Output the [X, Y] coordinate of the center of the cell containing the given text.  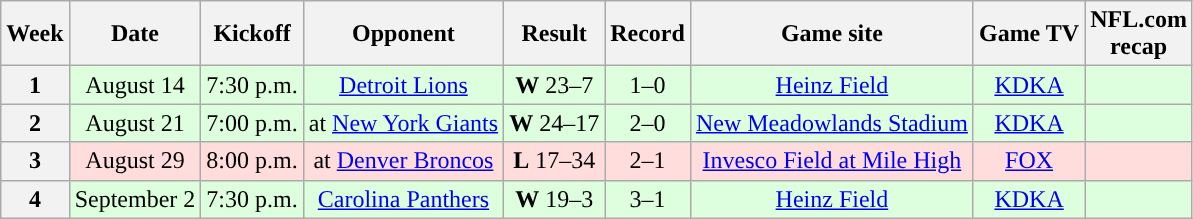
Date [135, 34]
2 [35, 123]
7:00 p.m. [252, 123]
4 [35, 199]
Kickoff [252, 34]
Opponent [403, 34]
1–0 [648, 85]
Game TV [1028, 34]
2–0 [648, 123]
New Meadowlands Stadium [832, 123]
3 [35, 161]
W 23–7 [554, 85]
Week [35, 34]
Result [554, 34]
at New York Giants [403, 123]
FOX [1028, 161]
W 24–17 [554, 123]
Game site [832, 34]
September 2 [135, 199]
Carolina Panthers [403, 199]
Invesco Field at Mile High [832, 161]
3–1 [648, 199]
W 19–3 [554, 199]
August 21 [135, 123]
NFL.comrecap [1139, 34]
8:00 p.m. [252, 161]
at Denver Broncos [403, 161]
Detroit Lions [403, 85]
Record [648, 34]
2–1 [648, 161]
August 29 [135, 161]
August 14 [135, 85]
L 17–34 [554, 161]
1 [35, 85]
